Capture the cell that displays the provided text and extract its [x, y] central coordinate. 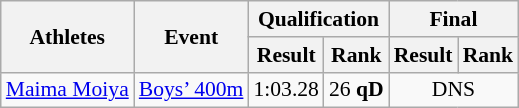
Event [192, 36]
Maima Moiya [68, 90]
1:03.28 [286, 90]
Athletes [68, 36]
DNS [454, 90]
Qualification [318, 19]
Final [454, 19]
26 qD [356, 90]
Boys’ 400m [192, 90]
